Search for the cell housing the specified text and yield its [x, y] center coordinate. 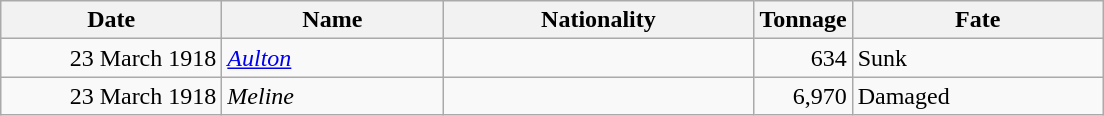
Nationality [598, 20]
Meline [332, 96]
Date [112, 20]
Tonnage [803, 20]
Fate [978, 20]
Damaged [978, 96]
634 [803, 58]
Aulton [332, 58]
Sunk [978, 58]
6,970 [803, 96]
Name [332, 20]
